Pinpoint the cell where the given text exists, returning its [X, Y] midpoint coordinate. 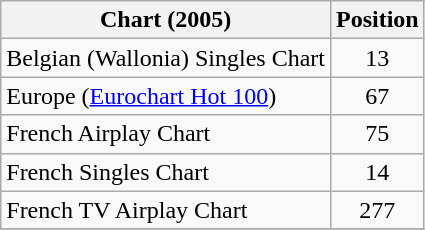
French Singles Chart [166, 172]
13 [377, 58]
67 [377, 96]
14 [377, 172]
Belgian (Wallonia) Singles Chart [166, 58]
75 [377, 134]
Position [377, 20]
French Airplay Chart [166, 134]
277 [377, 210]
Europe (Eurochart Hot 100) [166, 96]
French TV Airplay Chart [166, 210]
Chart (2005) [166, 20]
